Search for the cell housing the specified text and yield its (x, y) center coordinate. 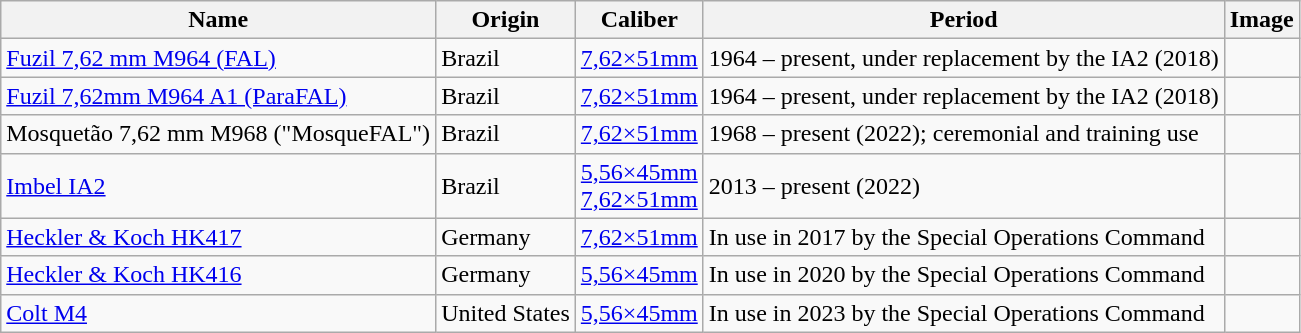
In use in 2023 by the Special Operations Command (964, 313)
Origin (506, 20)
Heckler & Koch HK416 (218, 275)
In use in 2017 by the Special Operations Command (964, 237)
Imbel IA2 (218, 186)
1968 – present (2022); ceremonial and training use (964, 134)
Name (218, 20)
Caliber (639, 20)
5,56×45mm7,62×51mm (639, 186)
2013 – present (2022) (964, 186)
Fuzil 7,62 mm M964 (FAL) (218, 58)
United States (506, 313)
In use in 2020 by the Special Operations Command (964, 275)
Period (964, 20)
Colt M4 (218, 313)
Fuzil 7,62mm M964 A1 (ParaFAL) (218, 96)
Heckler & Koch HK417 (218, 237)
Image (1262, 20)
Mosquetão 7,62 mm M968 ("MosqueFAL") (218, 134)
